Return the [x, y] coordinate for the center point of the cell that contains the specified text.  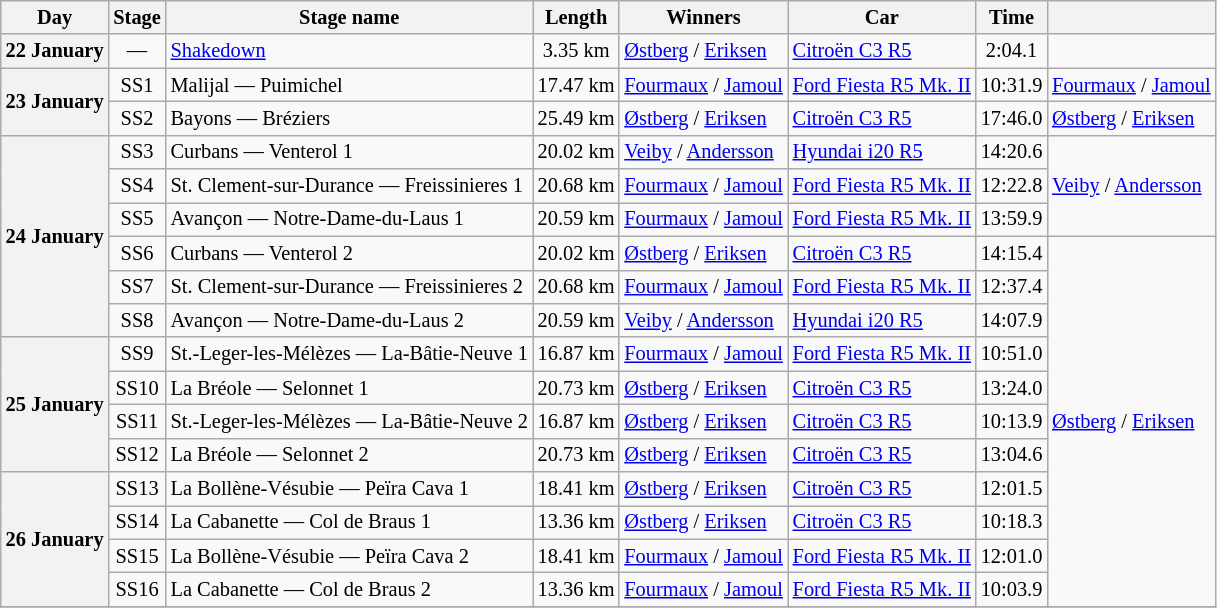
12:37.4 [1012, 287]
Malijal — Puimichel [350, 85]
La Bréole — Selonnet 2 [350, 455]
10:31.9 [1012, 85]
Shakedown [350, 51]
Stage name [350, 17]
SS6 [136, 253]
Day [55, 17]
SS1 [136, 85]
SS13 [136, 489]
2:04.1 [1012, 51]
SS4 [136, 186]
12:22.8 [1012, 186]
Curbans — Venterol 1 [350, 152]
Length [576, 17]
13:04.6 [1012, 455]
12:01.5 [1012, 489]
10:18.3 [1012, 522]
17:46.0 [1012, 118]
St. Clement-sur-Durance — Freissinieres 2 [350, 287]
La Bréole — Selonnet 1 [350, 388]
14:15.4 [1012, 253]
Time [1012, 17]
SS10 [136, 388]
Winners [703, 17]
25 January [55, 404]
14:07.9 [1012, 320]
25.49 km [576, 118]
SS11 [136, 421]
12:01.0 [1012, 556]
St.-Leger-les-Mélèzes — La-Bâtie-Neuve 2 [350, 421]
La Cabanette — Col de Braus 1 [350, 522]
13:24.0 [1012, 388]
St. Clement-sur-Durance — Freissinieres 1 [350, 186]
26 January [55, 540]
13:59.9 [1012, 219]
SS2 [136, 118]
10:13.9 [1012, 421]
Stage [136, 17]
Curbans — Venterol 2 [350, 253]
SS5 [136, 219]
SS12 [136, 455]
10:51.0 [1012, 354]
SS3 [136, 152]
SS16 [136, 589]
22 January [55, 51]
17.47 km [576, 85]
SS15 [136, 556]
SS14 [136, 522]
La Cabanette — Col de Braus 2 [350, 589]
Avançon — Notre-Dame-du-Laus 2 [350, 320]
— [136, 51]
Avançon — Notre-Dame-du-Laus 1 [350, 219]
St.-Leger-les-Mélèzes — La-Bâtie-Neuve 1 [350, 354]
Bayons — Bréziers [350, 118]
14:20.6 [1012, 152]
SS7 [136, 287]
La Bollène-Vésubie — Peïra Cava 1 [350, 489]
Car [882, 17]
SS8 [136, 320]
3.35 km [576, 51]
23 January [55, 102]
10:03.9 [1012, 589]
SS9 [136, 354]
La Bollène-Vésubie — Peïra Cava 2 [350, 556]
24 January [55, 236]
